Return [X, Y] of the center of cell containing provided text 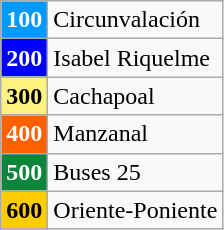
400 [24, 134]
300 [24, 96]
Buses 25 [136, 172]
Cachapoal [136, 96]
500 [24, 172]
100 [24, 20]
Isabel Riquelme [136, 58]
Circunvalación [136, 20]
Oriente-Poniente [136, 210]
600 [24, 210]
Manzanal [136, 134]
200 [24, 58]
